Return the (x, y) coordinate for the center point of the cell that contains the specified text.  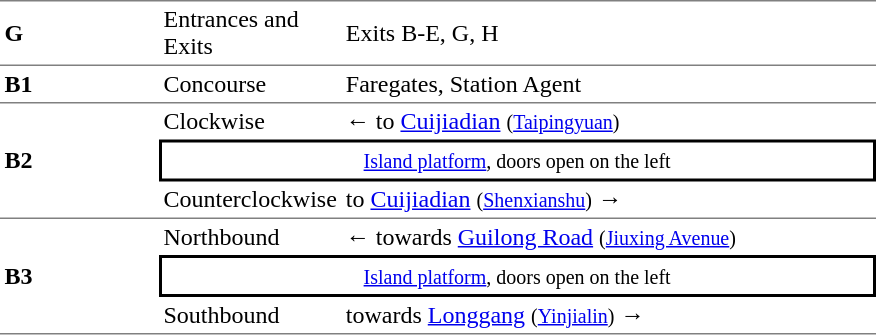
Entrances and Exits (250, 33)
Southbound (250, 316)
Faregates, Station Agent (608, 85)
to Cuijiadian (Shenxianshu) → (608, 201)
towards Longgang (Yinjialin) → (608, 316)
← to Cuijiadian (Taipingyuan) (608, 122)
Clockwise (250, 122)
Northbound (250, 237)
B2 (80, 162)
B1 (80, 85)
Counterclockwise (250, 201)
G (80, 33)
← towards Guilong Road (Jiuxing Avenue) (608, 237)
Exits B-E, G, H (608, 33)
B3 (80, 277)
Concourse (250, 85)
